Locate the cell with the specified text and output its (X, Y) center coordinate. 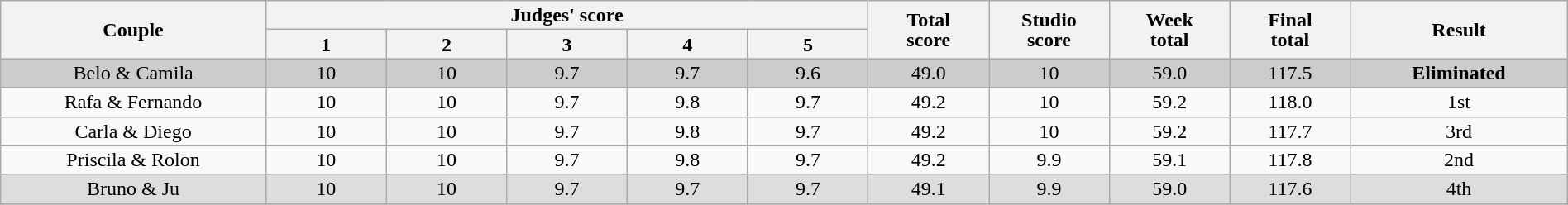
5 (808, 45)
117.5 (1290, 73)
Result (1459, 30)
49.0 (929, 73)
Weektotal (1169, 30)
117.8 (1290, 160)
117.7 (1290, 131)
Priscila & Rolon (134, 160)
Studioscore (1049, 30)
49.1 (929, 188)
3 (567, 45)
2 (447, 45)
Bruno & Ju (134, 188)
Rafa & Fernando (134, 102)
4 (687, 45)
Totalscore (929, 30)
1 (326, 45)
Carla & Diego (134, 131)
3rd (1459, 131)
1st (1459, 102)
Eliminated (1459, 73)
118.0 (1290, 102)
Couple (134, 30)
9.6 (808, 73)
4th (1459, 188)
Judges' score (567, 15)
Finaltotal (1290, 30)
117.6 (1290, 188)
59.1 (1169, 160)
Belo & Camila (134, 73)
2nd (1459, 160)
